Return the [x, y] coordinate for the center point of the cell that contains the specified text.  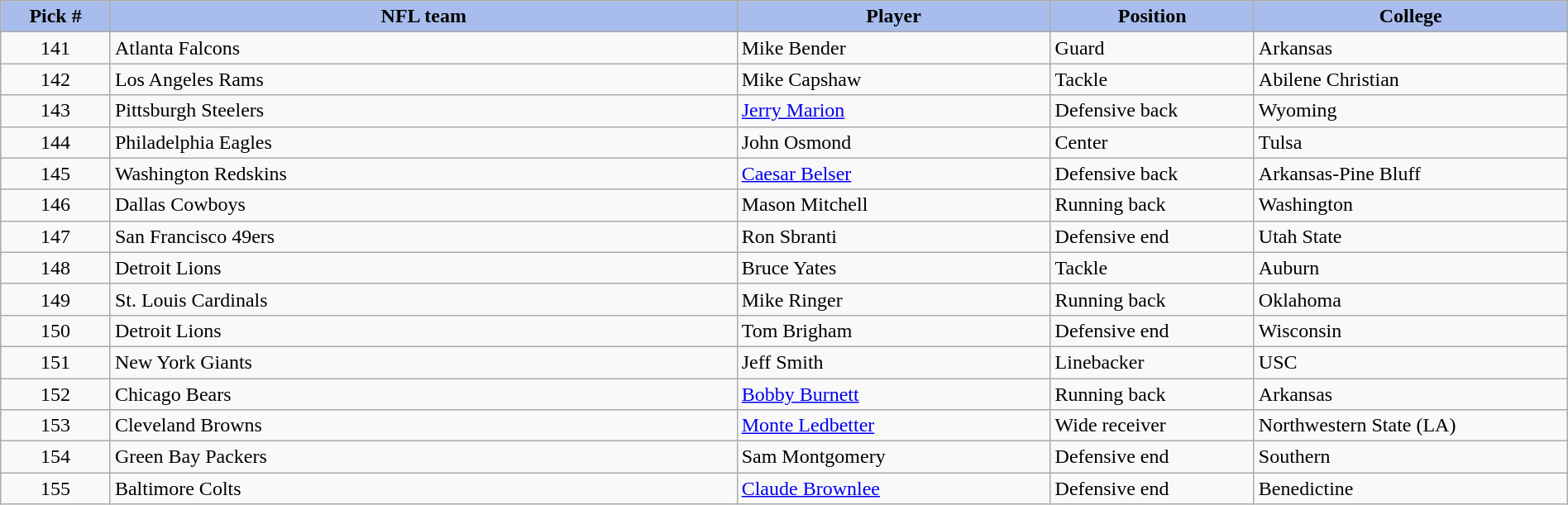
Pittsburgh Steelers [423, 111]
College [1411, 17]
Chicago Bears [423, 394]
144 [56, 142]
Dallas Cowboys [423, 205]
Ron Sbranti [893, 236]
Tom Brigham [893, 331]
Guard [1152, 48]
Mike Bender [893, 48]
New York Giants [423, 362]
Sam Montgomery [893, 457]
142 [56, 79]
San Francisco 49ers [423, 236]
Center [1152, 142]
150 [56, 331]
147 [56, 236]
155 [56, 488]
Northwestern State (LA) [1411, 426]
152 [56, 394]
Jerry Marion [893, 111]
Linebacker [1152, 362]
Arkansas-Pine Bluff [1411, 174]
USC [1411, 362]
Mason Mitchell [893, 205]
Benedictine [1411, 488]
Cleveland Browns [423, 426]
Claude Brownlee [893, 488]
John Osmond [893, 142]
Position [1152, 17]
148 [56, 268]
151 [56, 362]
Auburn [1411, 268]
Mike Ringer [893, 299]
Washington Redskins [423, 174]
Atlanta Falcons [423, 48]
Southern [1411, 457]
Wyoming [1411, 111]
Los Angeles Rams [423, 79]
146 [56, 205]
Washington [1411, 205]
Utah State [1411, 236]
154 [56, 457]
Bobby Burnett [893, 394]
Jeff Smith [893, 362]
Baltimore Colts [423, 488]
St. Louis Cardinals [423, 299]
Tulsa [1411, 142]
Caesar Belser [893, 174]
Wisconsin [1411, 331]
Bruce Yates [893, 268]
Monte Ledbetter [893, 426]
Pick # [56, 17]
Wide receiver [1152, 426]
Philadelphia Eagles [423, 142]
NFL team [423, 17]
143 [56, 111]
153 [56, 426]
149 [56, 299]
Player [893, 17]
Abilene Christian [1411, 79]
Oklahoma [1411, 299]
141 [56, 48]
145 [56, 174]
Green Bay Packers [423, 457]
Mike Capshaw [893, 79]
